Identify which cell holds the provided text, then report its (x, y) central coordinate. 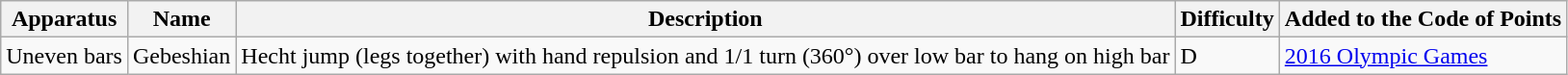
D (1227, 56)
Description (705, 19)
Difficulty (1227, 19)
2016 Olympic Games (1423, 56)
Apparatus (65, 19)
Name (181, 19)
Uneven bars (65, 56)
Gebeshian (181, 56)
Added to the Code of Points (1423, 19)
Hecht jump (legs together) with hand repulsion and 1/1 turn (360°) over low bar to hang on high bar (705, 56)
